Search for the cell housing the specified text and yield its (X, Y) center coordinate. 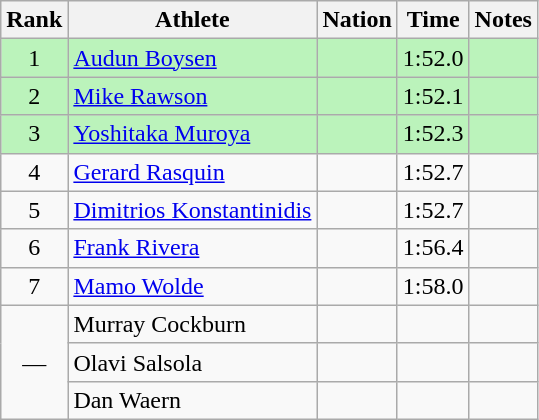
Murray Cockburn (192, 324)
Yoshitaka Muroya (192, 134)
Athlete (192, 20)
6 (34, 248)
Notes (503, 20)
— (34, 362)
Audun Boysen (192, 58)
1:52.3 (433, 134)
Time (433, 20)
7 (34, 286)
1:58.0 (433, 286)
Dan Waern (192, 400)
Gerard Rasquin (192, 172)
1:56.4 (433, 248)
Frank Rivera (192, 248)
Rank (34, 20)
4 (34, 172)
Mamo Wolde (192, 286)
2 (34, 96)
1:52.1 (433, 96)
Dimitrios Konstantinidis (192, 210)
5 (34, 210)
Olavi Salsola (192, 362)
1 (34, 58)
3 (34, 134)
Nation (357, 20)
1:52.0 (433, 58)
Mike Rawson (192, 96)
